Determine the (X, Y) coordinate at the center of the cell enclosing the given text.  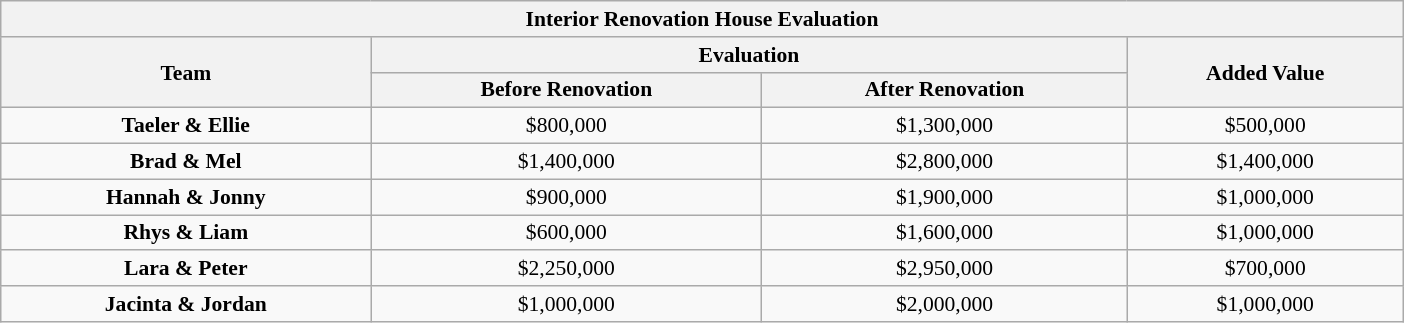
$2,800,000 (944, 162)
$900,000 (566, 197)
$1,600,000 (944, 233)
$500,000 (1265, 126)
Jacinta & Jordan (186, 304)
$2,250,000 (566, 269)
Hannah & Jonny (186, 197)
Taeler & Ellie (186, 126)
$800,000 (566, 126)
Brad & Mel (186, 162)
Interior Renovation House Evaluation (702, 19)
$1,900,000 (944, 197)
Rhys & Liam (186, 233)
Before Renovation (566, 90)
Added Value (1265, 72)
$1,300,000 (944, 126)
Lara & Peter (186, 269)
Evaluation (749, 55)
$700,000 (1265, 269)
Team (186, 72)
After Renovation (944, 90)
$600,000 (566, 233)
$2,000,000 (944, 304)
$2,950,000 (944, 269)
